Pinpoint the cell where the given text exists, returning its (x, y) midpoint coordinate. 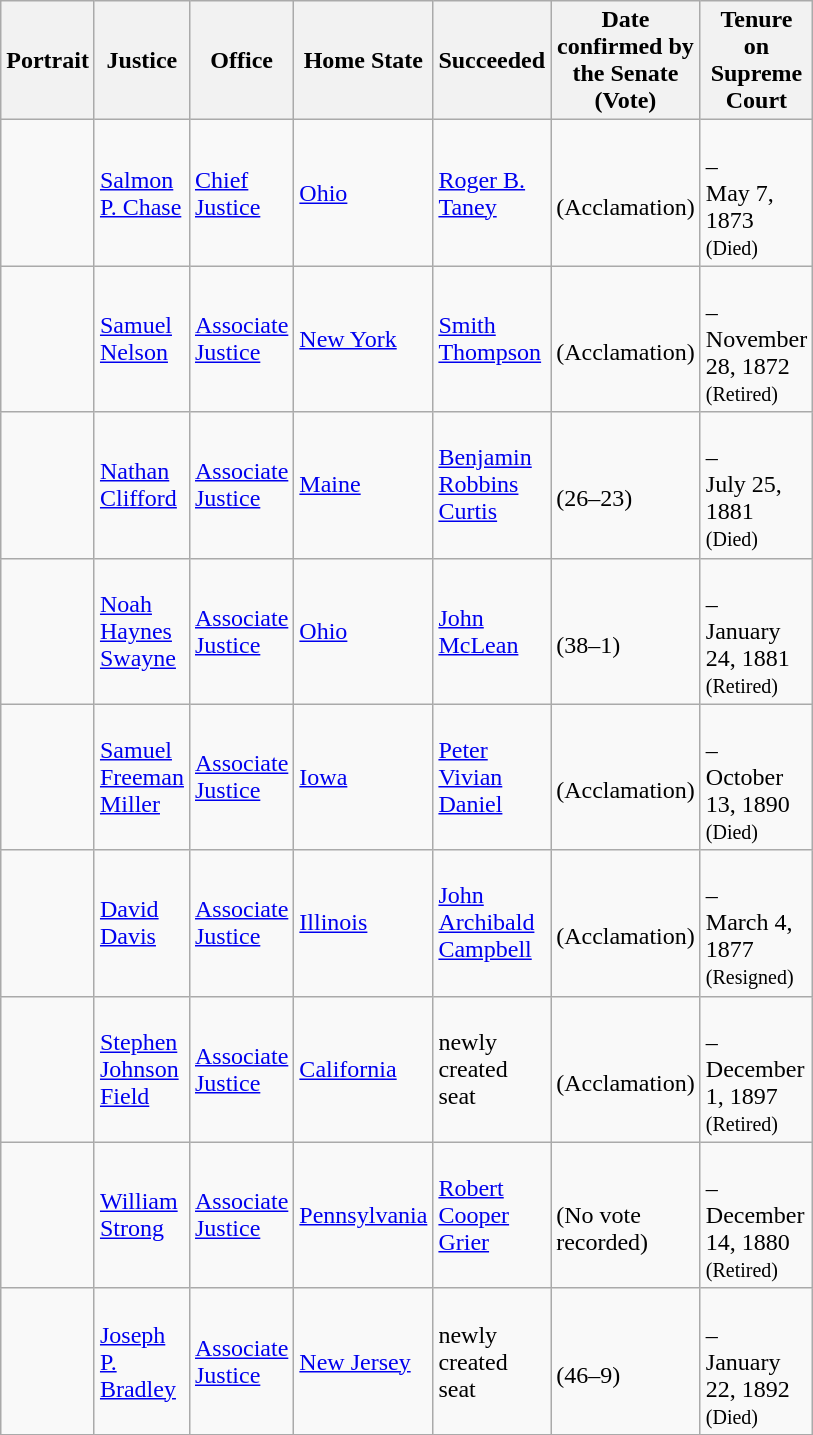
(26–23) (626, 485)
Chief Justice (241, 193)
Justice (142, 60)
Home State (364, 60)
–December 14, 1880(Retired) (756, 1215)
California (364, 1069)
New York (364, 339)
Benjamin Robbins Curtis (492, 485)
Date confirmed by the Senate(Vote) (626, 60)
Nathan Clifford (142, 485)
(46–9) (626, 1361)
Succeeded (492, 60)
John McLean (492, 631)
David Davis (142, 923)
Robert Cooper Grier (492, 1215)
–October 13, 1890(Died) (756, 777)
William Strong (142, 1215)
Joseph P. Bradley (142, 1361)
John Archibald Campbell (492, 923)
–December 1, 1897(Retired) (756, 1069)
Roger B. Taney (492, 193)
–March 4, 1877(Resigned) (756, 923)
–July 25, 1881(Died) (756, 485)
Samuel Nelson (142, 339)
(38–1) (626, 631)
Tenure on Supreme Court (756, 60)
Samuel Freeman Miller (142, 777)
Portrait (48, 60)
Pennsylvania (364, 1215)
Illinois (364, 923)
Stephen Johnson Field (142, 1069)
Maine (364, 485)
Peter Vivian Daniel (492, 777)
–January 24, 1881(Retired) (756, 631)
Smith Thompson (492, 339)
(No vote recorded) (626, 1215)
–May 7, 1873(Died) (756, 193)
Noah Haynes Swayne (142, 631)
–January 22, 1892(Died) (756, 1361)
–November 28, 1872(Retired) (756, 339)
Salmon P. Chase (142, 193)
New Jersey (364, 1361)
Office (241, 60)
Iowa (364, 777)
